Return (X, Y) of the center of cell containing provided text 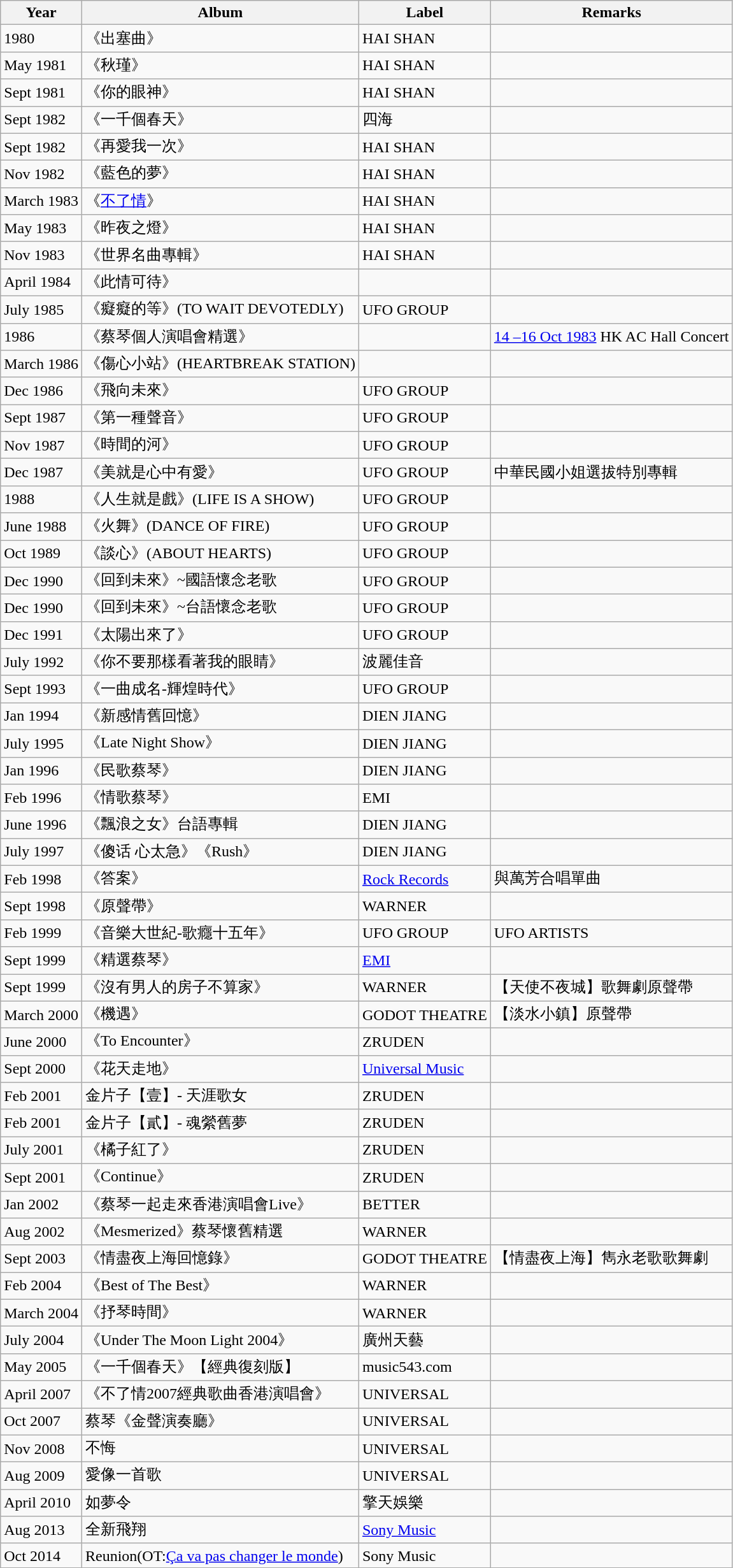
Oct 1989 (41, 554)
Nov 1982 (41, 175)
《機遇》 (220, 1014)
Aug 2009 (41, 1476)
March 1986 (41, 364)
Jan 1996 (41, 771)
《Under The Moon Light 2004》 (220, 1341)
music543.com (424, 1367)
《花天走地》 (220, 1069)
《再愛我一次》 (220, 147)
July 1997 (41, 852)
《一曲成名-輝煌時代》 (220, 689)
《橘子紅了》 (220, 1151)
Year (41, 13)
《傷心小站》(HEARTBREAK STATION) (220, 364)
June 2000 (41, 1042)
《Best of The Best》 (220, 1286)
《情歌蔡琴》 (220, 798)
【天使不夜城】歌舞劇原聲帶 (611, 988)
《Late Night Show》 (220, 743)
《Mesmerized》蔡琴懷舊精選 (220, 1232)
Dec 1987 (41, 473)
金片子【壹】- 天涯歌女 (220, 1096)
June 1988 (41, 526)
《答案》 (220, 879)
《To Encounter》 (220, 1042)
《你不要那樣看著我的眼睛》 (220, 663)
《新感情舊回憶》 (220, 716)
April 2007 (41, 1394)
蔡琴《金聲演奏廳》 (220, 1422)
《不了情2007經典歌曲香港演唱會》 (220, 1394)
愛像一首歌 (220, 1476)
Sept 1993 (41, 689)
《不了情》 (220, 201)
July 1992 (41, 663)
May 1981 (41, 65)
Aug 2013 (41, 1530)
《情盡夜上海回憶錄》 (220, 1259)
Rock Records (424, 879)
《原聲帶》 (220, 906)
Reunion(OT:Ça va pas changer le monde) (220, 1555)
《秋瑾》 (220, 65)
Feb 2004 (41, 1286)
Jan 2002 (41, 1204)
《昨夜之燈》 (220, 228)
1988 (41, 500)
《音樂大世紀-歌癮十五年》 (220, 933)
Feb 1999 (41, 933)
BETTER (424, 1204)
《此情可待》 (220, 283)
Universal Music (424, 1069)
廣州天藝 (424, 1341)
擎天娛樂 (424, 1502)
Oct 2007 (41, 1422)
全新飛翔 (220, 1530)
《出塞曲》 (220, 38)
May 1983 (41, 228)
1986 (41, 336)
July 1995 (41, 743)
與萬芳合唱單曲 (611, 879)
《人生就是戲》(LIFE IS A SHOW) (220, 500)
《時間的河》 (220, 445)
【淡水小鎮】原聲帶 (611, 1014)
March 1983 (41, 201)
《精選蔡琴》 (220, 961)
四海 (424, 120)
May 2005 (41, 1367)
【情盡夜上海】雋永老歌歌舞劇 (611, 1259)
14 –16 Oct 1983 HK AC Hall Concert (611, 336)
不悔 (220, 1449)
《世界名曲專輯》 (220, 255)
Feb 1998 (41, 879)
UFO ARTISTS (611, 933)
March 2000 (41, 1014)
March 2004 (41, 1313)
中華民國小姐選拔特別專輯 (611, 473)
Dec 1986 (41, 391)
July 2001 (41, 1151)
金片子【貳】- 魂縈舊夢 (220, 1123)
《蔡琴個人演唱會精選》 (220, 336)
波麗佳音 (424, 663)
《一千個春天》 (220, 120)
Album (220, 13)
《Continue》 (220, 1177)
Sept 2000 (41, 1069)
《藍色的夢》 (220, 175)
June 1996 (41, 824)
《抒琴時間》 (220, 1313)
《民歌蔡琴》 (220, 771)
《火舞》(DANCE OF FIRE) (220, 526)
《蔡琴一起走來香港演唱會Live》 (220, 1204)
如夢令 (220, 1502)
Sept 1987 (41, 418)
Dec 1991 (41, 635)
《你的眼神》 (220, 93)
《飛向未來》 (220, 391)
《傻话 心太急》《Rush》 (220, 852)
Feb 1996 (41, 798)
July 1985 (41, 310)
1980 (41, 38)
July 2004 (41, 1341)
《一千個春天》【經典復刻版】 (220, 1367)
Nov 2008 (41, 1449)
《太陽出來了》 (220, 635)
Sept 2001 (41, 1177)
《癡癡的等》(TO WAIT DEVOTEDLY) (220, 310)
《回到未來》~台語懷念老歌 (220, 608)
《飄浪之女》台語專輯 (220, 824)
Label (424, 13)
Jan 1994 (41, 716)
Aug 2002 (41, 1232)
Remarks (611, 13)
April 1984 (41, 283)
Sept 1998 (41, 906)
《第一種聲音》 (220, 418)
Nov 1987 (41, 445)
Sept 1981 (41, 93)
《談心》(ABOUT HEARTS) (220, 554)
Sept 2003 (41, 1259)
Oct 2014 (41, 1555)
《美就是心中有愛》 (220, 473)
《沒有男人的房子不算家》 (220, 988)
Nov 1983 (41, 255)
《回到未來》~國語懷念老歌 (220, 581)
April 2010 (41, 1502)
